Search for the cell housing the specified text and yield its [X, Y] center coordinate. 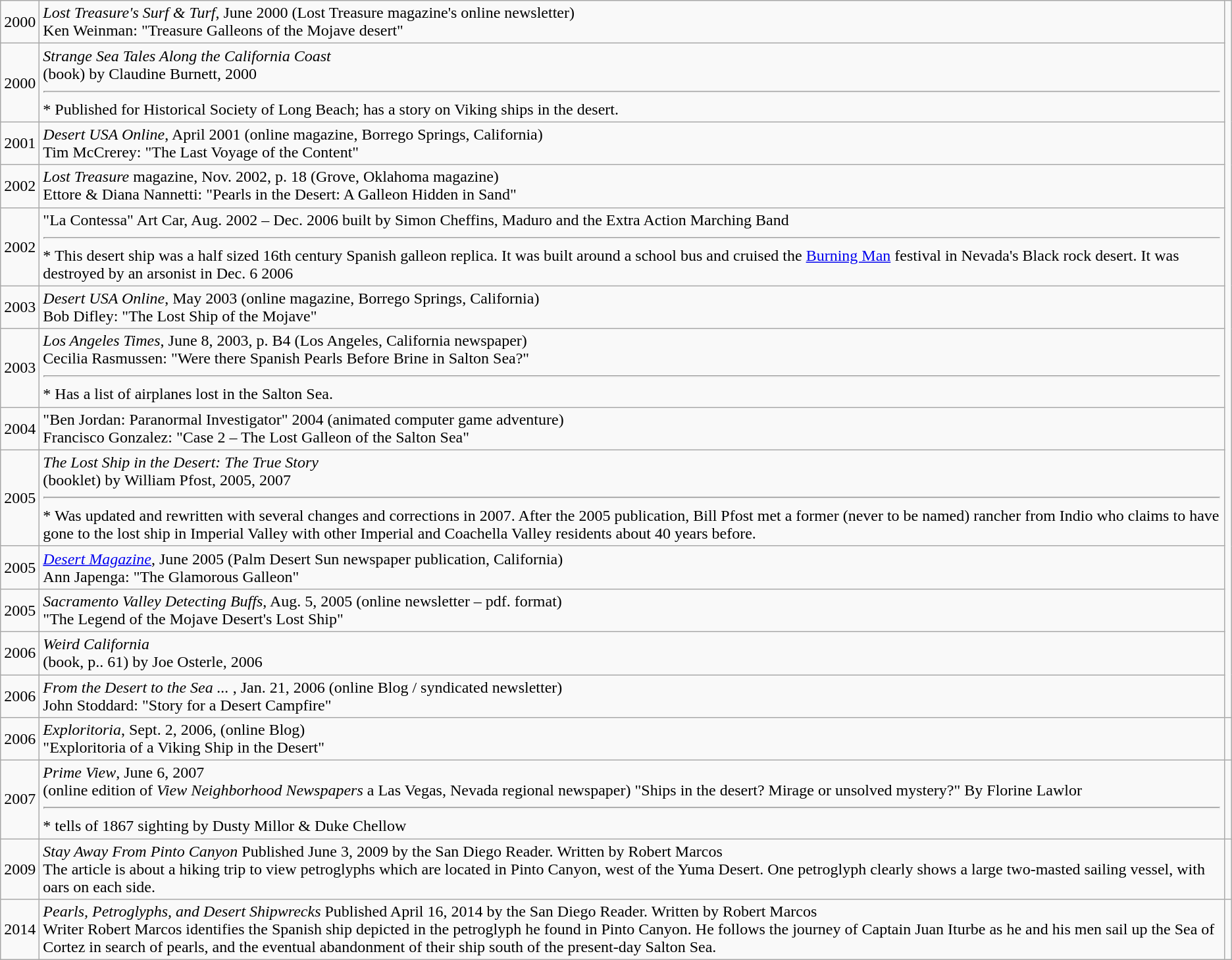
2007 [20, 799]
Sacramento Valley Detecting Buffs, Aug. 5, 2005 (online newsletter – pdf. format)"The Legend of the Mojave Desert's Lost Ship" [632, 610]
Weird California(book, p.. 61) by Joe Osterle, 2006 [632, 653]
2004 [20, 428]
Desert USA Online, May 2003 (online magazine, Borrego Springs, California)Bob Difley: "The Lost Ship of the Mojave" [632, 307]
2014 [20, 930]
From the Desert to the Sea ... , Jan. 21, 2006 (online Blog / syndicated newsletter)John Stoddard: "Story for a Desert Campfire" [632, 695]
Lost Treasure magazine, Nov. 2002, p. 18 (Grove, Oklahoma magazine)Ettore & Diana Nannetti: "Pearls in the Desert: A Galleon Hidden in Sand" [632, 186]
2009 [20, 869]
Exploritoria, Sept. 2, 2006, (online Blog)"Exploritoria of a Viking Ship in the Desert" [632, 739]
Desert Magazine, June 2005 (Palm Desert Sun newspaper publication, California)Ann Japenga: "The Glamorous Galleon" [632, 568]
"Ben Jordan: Paranormal Investigator" 2004 (animated computer game adventure)Francisco Gonzalez: "Case 2 – The Lost Galleon of the Salton Sea" [632, 428]
Desert USA Online, April 2001 (online magazine, Borrego Springs, California)Tim McCrerey: "The Last Voyage of the Content" [632, 144]
Lost Treasure's Surf & Turf, June 2000 (Lost Treasure magazine's online newsletter)Ken Weinman: "Treasure Galleons of the Mojave desert" [632, 22]
2001 [20, 144]
